From the cell containing the given text, extract its center point as (x, y) coordinate. 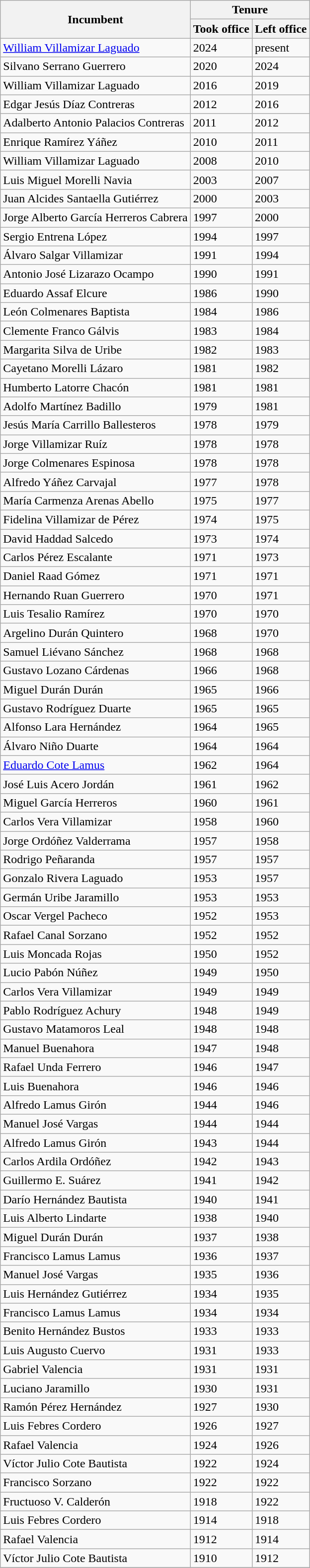
Antonio José Lizarazo Ocampo (95, 274)
Oscar Vergel Pacheco (95, 916)
Cayetano Morelli Lázaro (95, 369)
Lucio Pabón Núñez (95, 973)
Samuel Liévano Sánchez (95, 652)
Argelino Durán Quintero (95, 633)
present (281, 48)
Luciano Jaramillo (95, 1388)
Margarita Silva de Uribe (95, 350)
Gustavo Matamoros Leal (95, 1029)
Carlos Ardila Ordóñez (95, 1162)
Luis Augusto Cuervo (95, 1350)
Jorge Alberto García Herreros Cabrera (95, 217)
2007 (281, 180)
Pablo Rodríguez Achury (95, 1010)
Ramón Pérez Hernández (95, 1407)
Francisco Sorzano (95, 1483)
Fructuoso V. Calderón (95, 1502)
Luis Moncada Rojas (95, 954)
León Colmenares Baptista (95, 312)
Edgar Jesús Díaz Contreras (95, 104)
Left office (281, 29)
Germán Uribe Jaramillo (95, 897)
Clemente Franco Gálvis (95, 331)
Adalberto Antonio Palacios Contreras (95, 123)
Took office (221, 29)
Luis Tesalio Ramírez (95, 614)
2019 (281, 85)
Miguel García Herreros (95, 803)
Eduardo Assaf Elcure (95, 293)
2020 (221, 66)
Darío Hernández Bautista (95, 1199)
Enrique Ramírez Yáñez (95, 142)
Guillermo E. Suárez (95, 1181)
Humberto Latorre Chacón (95, 387)
Jesús María Carrillo Ballesteros (95, 425)
Benito Hernández Bustos (95, 1331)
María Carmenza Arenas Abello (95, 501)
Incumbent (95, 19)
Gustavo Rodríguez Duarte (95, 708)
Álvaro Niño Duarte (95, 746)
Hernando Ruan Guerrero (95, 595)
Gustavo Lozano Cárdenas (95, 671)
Tenure (250, 10)
Adolfo Martínez Badillo (95, 406)
Carlos Pérez Escalante (95, 558)
Luis Hernández Gutiérrez (95, 1294)
Silvano Serrano Guerrero (95, 66)
Manuel Buenahora (95, 1048)
Rafael Unda Ferrero (95, 1067)
Alfredo Yáñez Carvajal (95, 482)
Luis Miguel Morelli Navia (95, 180)
Daniel Raad Gómez (95, 576)
Rodrigo Peñaranda (95, 860)
David Haddad Salcedo (95, 538)
Sergio Entrena López (95, 237)
2008 (221, 161)
Luis Buenahora (95, 1086)
Eduardo Cote Lamus (95, 765)
Jorge Colmenares Espinosa (95, 463)
Alfonso Lara Hernández (95, 727)
Jorge Villamizar Ruíz (95, 444)
Luis Alberto Lindarte (95, 1218)
Álvaro Salgar Villamizar (95, 255)
José Luis Acero Jordán (95, 784)
Jorge Ordóñez Valderrama (95, 841)
Rafael Canal Sorzano (95, 935)
Gabriel Valencia (95, 1369)
Gonzalo Rivera Laguado (95, 878)
Juan Alcides Santaella Gutiérrez (95, 198)
Fidelina Villamizar de Pérez (95, 519)
1910 (221, 1558)
